From the cell containing the given text, extract its center point as (x, y) coordinate. 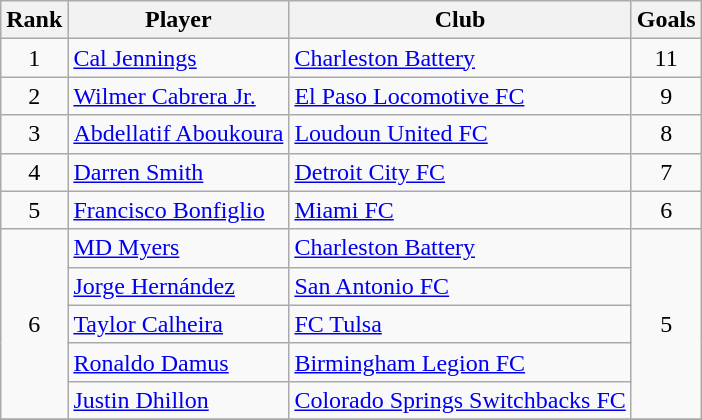
San Antonio FC (460, 286)
11 (666, 58)
9 (666, 96)
Birmingham Legion FC (460, 362)
4 (34, 172)
FC Tulsa (460, 324)
8 (666, 134)
Abdellatif Aboukoura (178, 134)
2 (34, 96)
Detroit City FC (460, 172)
3 (34, 134)
Francisco Bonfiglio (178, 210)
Colorado Springs Switchbacks FC (460, 400)
El Paso Locomotive FC (460, 96)
Miami FC (460, 210)
Rank (34, 20)
Justin Dhillon (178, 400)
Jorge Hernández (178, 286)
7 (666, 172)
Ronaldo Damus (178, 362)
Wilmer Cabrera Jr. (178, 96)
1 (34, 58)
Goals (666, 20)
Cal Jennings (178, 58)
Club (460, 20)
Loudoun United FC (460, 134)
Darren Smith (178, 172)
Taylor Calheira (178, 324)
Player (178, 20)
MD Myers (178, 248)
